Provide the [x, y] coordinate of the cell's center where the given text is located.  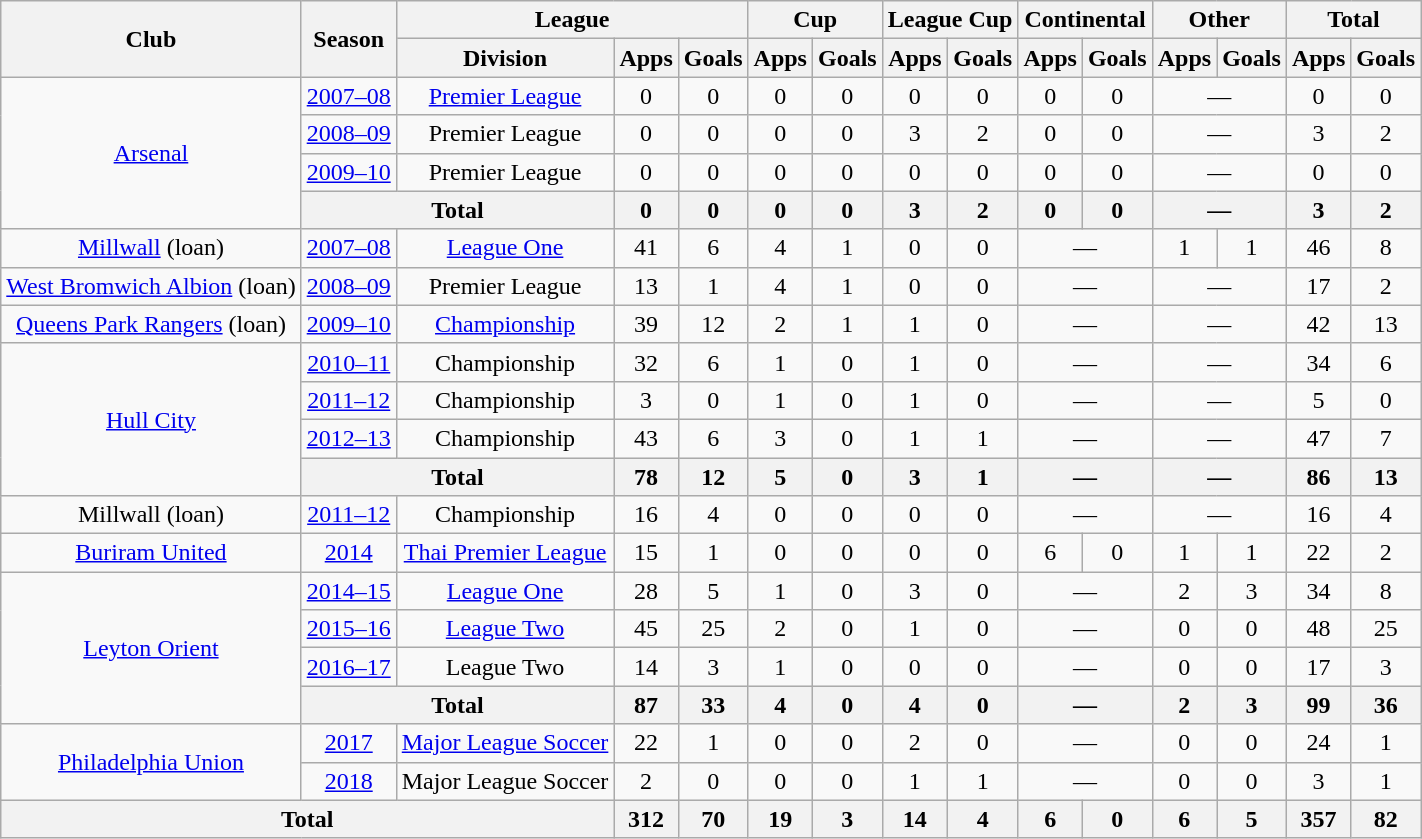
2010–11 [348, 362]
78 [646, 477]
Thai Premier League [505, 553]
39 [646, 324]
2012–13 [348, 438]
312 [646, 819]
Philadelphia Union [151, 762]
Continental [1085, 20]
Other [1219, 20]
2016–17 [348, 667]
2014 [348, 553]
82 [1386, 819]
42 [1318, 324]
86 [1318, 477]
Club [151, 39]
Buriram United [151, 553]
45 [646, 629]
Leyton Orient [151, 648]
2017 [348, 743]
70 [713, 819]
41 [646, 248]
2015–16 [348, 629]
48 [1318, 629]
Queens Park Rangers (loan) [151, 324]
2018 [348, 781]
19 [780, 819]
36 [1386, 705]
33 [713, 705]
2014–15 [348, 591]
24 [1318, 743]
32 [646, 362]
28 [646, 591]
46 [1318, 248]
15 [646, 553]
Hull City [151, 419]
League Cup [950, 20]
43 [646, 438]
Cup [815, 20]
Arsenal [151, 153]
West Bromwich Albion (loan) [151, 286]
87 [646, 705]
99 [1318, 705]
47 [1318, 438]
Division [505, 58]
Season [348, 39]
357 [1318, 819]
League [572, 20]
7 [1386, 438]
